Search for the cell housing the specified text and yield its [x, y] center coordinate. 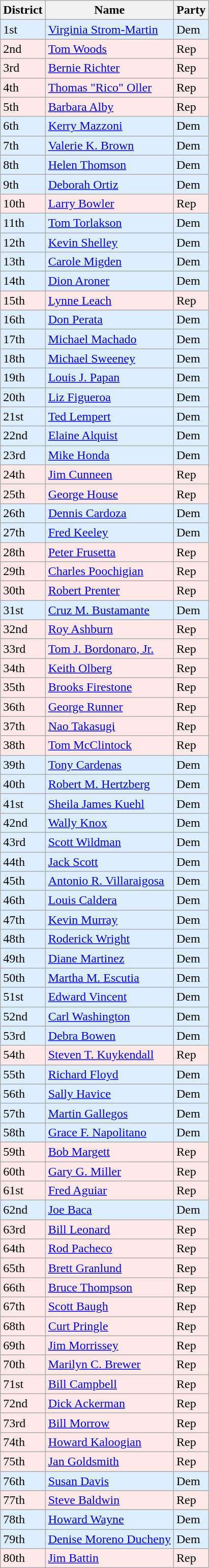
Roderick Wright [109, 939]
24th [23, 474]
Scott Baugh [109, 1307]
Charles Poochigian [109, 571]
22nd [23, 436]
42nd [23, 823]
Jan Goldsmith [109, 1461]
1st [23, 29]
80th [23, 1558]
79th [23, 1539]
44th [23, 862]
40th [23, 784]
Sheila James Kuehl [109, 803]
39th [23, 765]
7th [23, 145]
Elaine Alquist [109, 436]
17th [23, 339]
Larry Bowler [109, 203]
37th [23, 726]
51st [23, 997]
Richard Floyd [109, 1074]
23rd [23, 455]
71st [23, 1384]
Peter Frusetta [109, 552]
36th [23, 707]
Carl Washington [109, 1016]
16th [23, 320]
61st [23, 1191]
8th [23, 165]
52nd [23, 1016]
66th [23, 1287]
Carole Migden [109, 262]
Tom Woods [109, 49]
76th [23, 1481]
58th [23, 1132]
53rd [23, 1036]
Ted Lempert [109, 416]
Jim Battin [109, 1558]
64th [23, 1249]
78th [23, 1520]
Name [109, 10]
56th [23, 1094]
57th [23, 1113]
Robert M. Hertzberg [109, 784]
Virginia Strom-Martin [109, 29]
Dion Aroner [109, 281]
Dennis Cardoza [109, 513]
Bill Morrow [109, 1423]
Jim Cunneen [109, 474]
Marilyn C. Brewer [109, 1365]
Tony Cardenas [109, 765]
Curt Pringle [109, 1326]
Susan Davis [109, 1481]
Grace F. Napolitano [109, 1132]
50th [23, 978]
Debra Bowen [109, 1036]
Robert Prenter [109, 591]
33rd [23, 649]
10th [23, 203]
30th [23, 591]
Brooks Firestone [109, 687]
Kevin Shelley [109, 243]
38th [23, 745]
Louis Caldera [109, 900]
32nd [23, 629]
Michael Sweeney [109, 358]
Deborah Ortiz [109, 184]
12th [23, 243]
54th [23, 1055]
Tom Torlakson [109, 223]
49th [23, 958]
Louis J. Papan [109, 378]
27th [23, 532]
Liz Figueroa [109, 397]
Dick Ackerman [109, 1403]
18th [23, 358]
Bill Leonard [109, 1229]
Tom McClintock [109, 745]
Don Perata [109, 320]
77th [23, 1500]
Tom J. Bordonaro, Jr. [109, 649]
Fred Keeley [109, 532]
9th [23, 184]
20th [23, 397]
Diane Martinez [109, 958]
Thomas "Rico" Oller [109, 87]
Martin Gallegos [109, 1113]
63rd [23, 1229]
4th [23, 87]
75th [23, 1461]
28th [23, 552]
15th [23, 300]
34th [23, 668]
Party [191, 10]
Gary G. Miller [109, 1171]
Wally Knox [109, 823]
Bruce Thompson [109, 1287]
55th [23, 1074]
31st [23, 610]
Nao Takasugi [109, 726]
George House [109, 494]
19th [23, 378]
Sally Havice [109, 1094]
Joe Baca [109, 1210]
73rd [23, 1423]
Denise Moreno Ducheny [109, 1539]
Keith Olberg [109, 668]
5th [23, 107]
Brett Granlund [109, 1268]
Steve Baldwin [109, 1500]
59th [23, 1152]
14th [23, 281]
11th [23, 223]
46th [23, 900]
3rd [23, 68]
72nd [23, 1403]
Michael Machado [109, 339]
13th [23, 262]
Steven T. Kuykendall [109, 1055]
Helen Thomson [109, 165]
60th [23, 1171]
21st [23, 416]
67th [23, 1307]
26th [23, 513]
Howard Kaloogian [109, 1442]
Martha M. Escutia [109, 978]
45th [23, 881]
District [23, 10]
Jim Morrissey [109, 1345]
62nd [23, 1210]
69th [23, 1345]
George Runner [109, 707]
Antonio R. Villaraigosa [109, 881]
Fred Aguiar [109, 1191]
41st [23, 803]
74th [23, 1442]
6th [23, 126]
70th [23, 1365]
Cruz M. Bustamante [109, 610]
25th [23, 494]
65th [23, 1268]
35th [23, 687]
43rd [23, 842]
48th [23, 939]
Scott Wildman [109, 842]
29th [23, 571]
Barbara Alby [109, 107]
Bill Campbell [109, 1384]
Rod Pacheco [109, 1249]
Jack Scott [109, 862]
2nd [23, 49]
Valerie K. Brown [109, 145]
Bernie Richter [109, 68]
Mike Honda [109, 455]
Kerry Mazzoni [109, 126]
Kevin Murray [109, 920]
Lynne Leach [109, 300]
Roy Ashburn [109, 629]
Howard Wayne [109, 1520]
47th [23, 920]
68th [23, 1326]
Bob Margett [109, 1152]
Edward Vincent [109, 997]
